Search for the cell housing the specified text and yield its [X, Y] center coordinate. 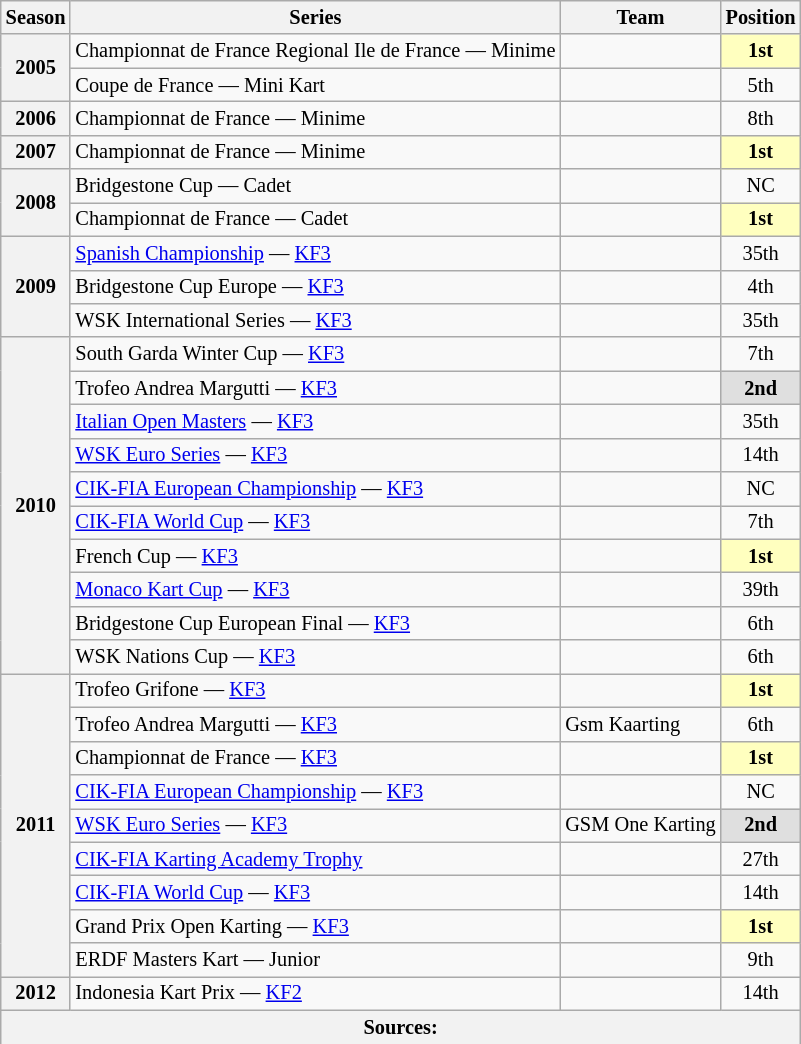
Bridgestone Cup Europe — KF3 [315, 287]
Gsm Kaarting [640, 724]
Spanish Championship — KF3 [315, 253]
Season [36, 17]
Bridgestone Cup European Final — KF3 [315, 623]
CIK-FIA Karting Academy Trophy [315, 859]
Championnat de France Regional Ile de France — Minime [315, 51]
Indonesia Kart Prix — KF2 [315, 993]
GSM One Karting [640, 825]
8th [761, 118]
WSK Nations Cup — KF3 [315, 657]
2007 [36, 152]
2005 [36, 68]
Trofeo Grifone — KF3 [315, 690]
4th [761, 287]
South Garda Winter Cup — KF3 [315, 354]
Bridgestone Cup — Cadet [315, 186]
Series [315, 17]
Championnat de France — KF3 [315, 758]
9th [761, 960]
Position [761, 17]
Sources: [401, 1027]
Monaco Kart Cup — KF3 [315, 589]
2008 [36, 202]
ERDF Masters Kart — Junior [315, 960]
Coupe de France — Mini Kart [315, 85]
Grand Prix Open Karting — KF3 [315, 926]
WSK International Series — KF3 [315, 320]
2010 [36, 506]
French Cup — KF3 [315, 556]
2009 [36, 286]
Italian Open Masters — KF3 [315, 421]
2011 [36, 824]
5th [761, 85]
Team [640, 17]
2006 [36, 118]
27th [761, 859]
Championnat de France — Cadet [315, 219]
2012 [36, 993]
39th [761, 589]
